Scan for the cell matching the given text and deliver its [X, Y] coordinate at center. 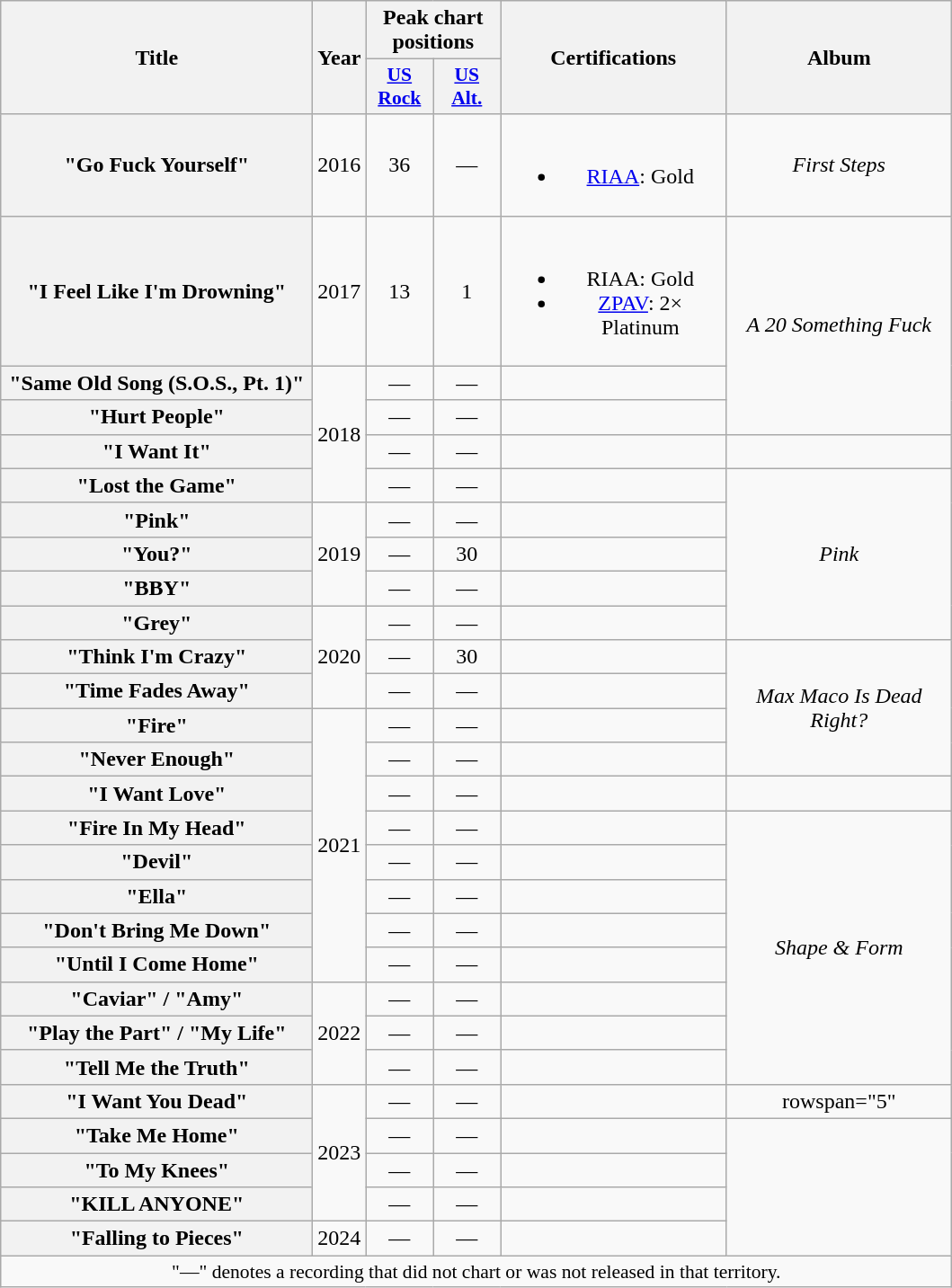
Peak chart positions [433, 31]
"Falling to Pieces" [156, 1239]
Pink [840, 554]
2021 [340, 845]
"Don't Bring Me Down" [156, 930]
Certifications [613, 58]
"Same Old Song (S.O.S., Pt. 1)" [156, 383]
36 [399, 165]
"Until I Come Home" [156, 964]
"KILL ANYONE" [156, 1204]
Album [840, 58]
A 20 Something Fuck [840, 325]
First Steps [840, 165]
Year [340, 58]
"Play the Part" / "My Life" [156, 1033]
"Tell Me the Truth" [156, 1067]
"Fire" [156, 725]
"Never Enough" [156, 759]
"Time Fades Away" [156, 691]
Shape & Form [840, 947]
"BBY" [156, 588]
2019 [340, 554]
"I Feel Like I'm Drowning" [156, 291]
1 [467, 291]
2017 [340, 291]
"Fire In My Head" [156, 828]
"Go Fuck Yourself" [156, 165]
2023 [340, 1152]
"Devil" [156, 862]
"Take Me Home" [156, 1135]
13 [399, 291]
"Ella" [156, 896]
2020 [340, 657]
RIAA: Gold [613, 165]
"You?" [156, 554]
"Grey" [156, 623]
Title [156, 58]
USRock [399, 86]
"—" denotes a recording that did not chart or was not released in that territory. [476, 1272]
"I Want It" [156, 451]
2016 [340, 165]
USAlt. [467, 86]
"Lost the Game" [156, 485]
2018 [340, 434]
rowspan="5" [840, 1101]
"Hurt People" [156, 417]
"I Want Love" [156, 794]
2022 [340, 1033]
RIAA: GoldZPAV: 2× Platinum [613, 291]
Max Maco Is Dead Right? [840, 708]
"To My Knees" [156, 1169]
"I Want You Dead" [156, 1101]
"Caviar" / "Amy" [156, 999]
2024 [340, 1239]
"Think I'm Crazy" [156, 657]
"Pink" [156, 520]
